For the text-containing cell, return its midpoint in (X, Y) coordinate format. 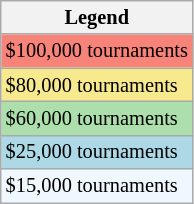
$25,000 tournaments (97, 152)
$100,000 tournaments (97, 51)
$60,000 tournaments (97, 118)
$15,000 tournaments (97, 186)
Legend (97, 17)
$80,000 tournaments (97, 85)
